Find where the given text appears and provide that cell's center as [X, Y] coordinate. 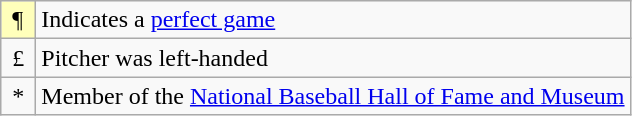
Indicates a perfect game [333, 20]
Pitcher was left-handed [333, 58]
Member of the National Baseball Hall of Fame and Museum [333, 96]
£ [18, 58]
* [18, 96]
¶ [18, 20]
